Capture the cell that displays the provided text and extract its (X, Y) central coordinate. 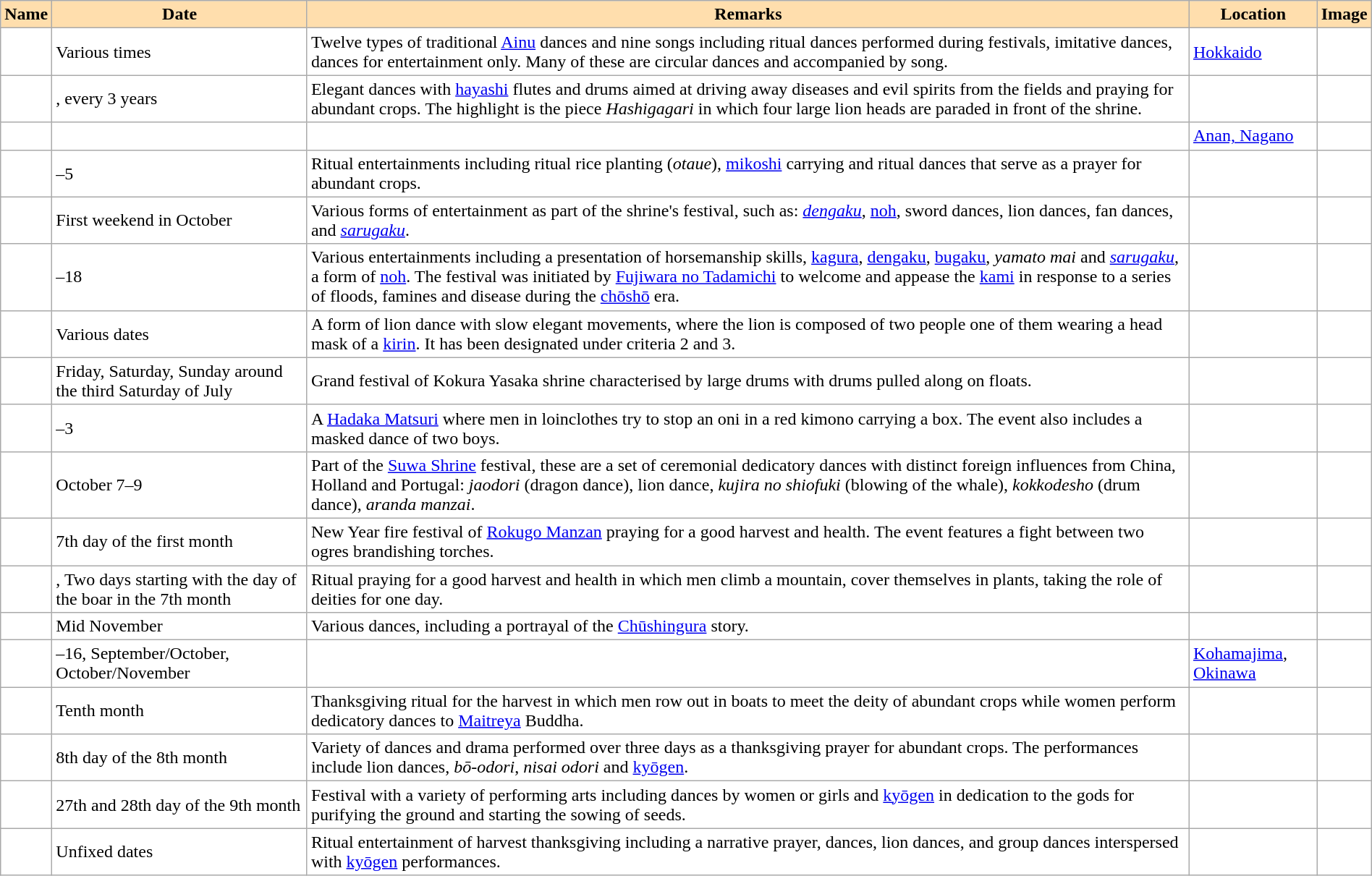
Ritual entertainments including ritual rice planting (otaue), mikoshi carrying and ritual dances that serve as a prayer for abundant crops. (748, 174)
Date (179, 14)
October 7–9 (179, 485)
Friday, Saturday, Sunday around the third Saturday of July (179, 380)
–18 (179, 277)
Various forms of entertainment as part of the shrine's festival, such as: dengaku, noh, sword dances, lion dances, fan dances, and sarugaku. (748, 220)
8th day of the 8th month (179, 758)
Mid November (179, 626)
Tenth month (179, 710)
New Year fire festival of Rokugo Manzan praying for a good harvest and health. The event features a fight between two ogres brandishing torches. (748, 541)
–16, September/October, October/November (179, 664)
Unfixed dates (179, 852)
Kohamajima, Okinawa (1253, 664)
–3 (179, 428)
Image (1345, 14)
Location (1253, 14)
Grand festival of Kokura Yasaka shrine characterised by large drums with drums pulled along on floats. (748, 380)
27th and 28th day of the 9th month (179, 804)
First weekend in October (179, 220)
Various times (179, 52)
Name (26, 14)
Ritual praying for a good harvest and health in which men climb a mountain, cover themselves in plants, taking the role of deities for one day. (748, 589)
Remarks (748, 14)
, Two days starting with the day of the boar in the 7th month (179, 589)
Various dates (179, 334)
–5 (179, 174)
, every 3 years (179, 98)
Hokkaido (1253, 52)
7th day of the first month (179, 541)
Various dances, including a portrayal of the Chūshingura story. (748, 626)
Anan, Nagano (1253, 136)
A Hadaka Matsuri where men in loinclothes try to stop an oni in a red kimono carrying a box. The event also includes a masked dance of two boys. (748, 428)
